Locate the cell with the specified text and output its [x, y] center coordinate. 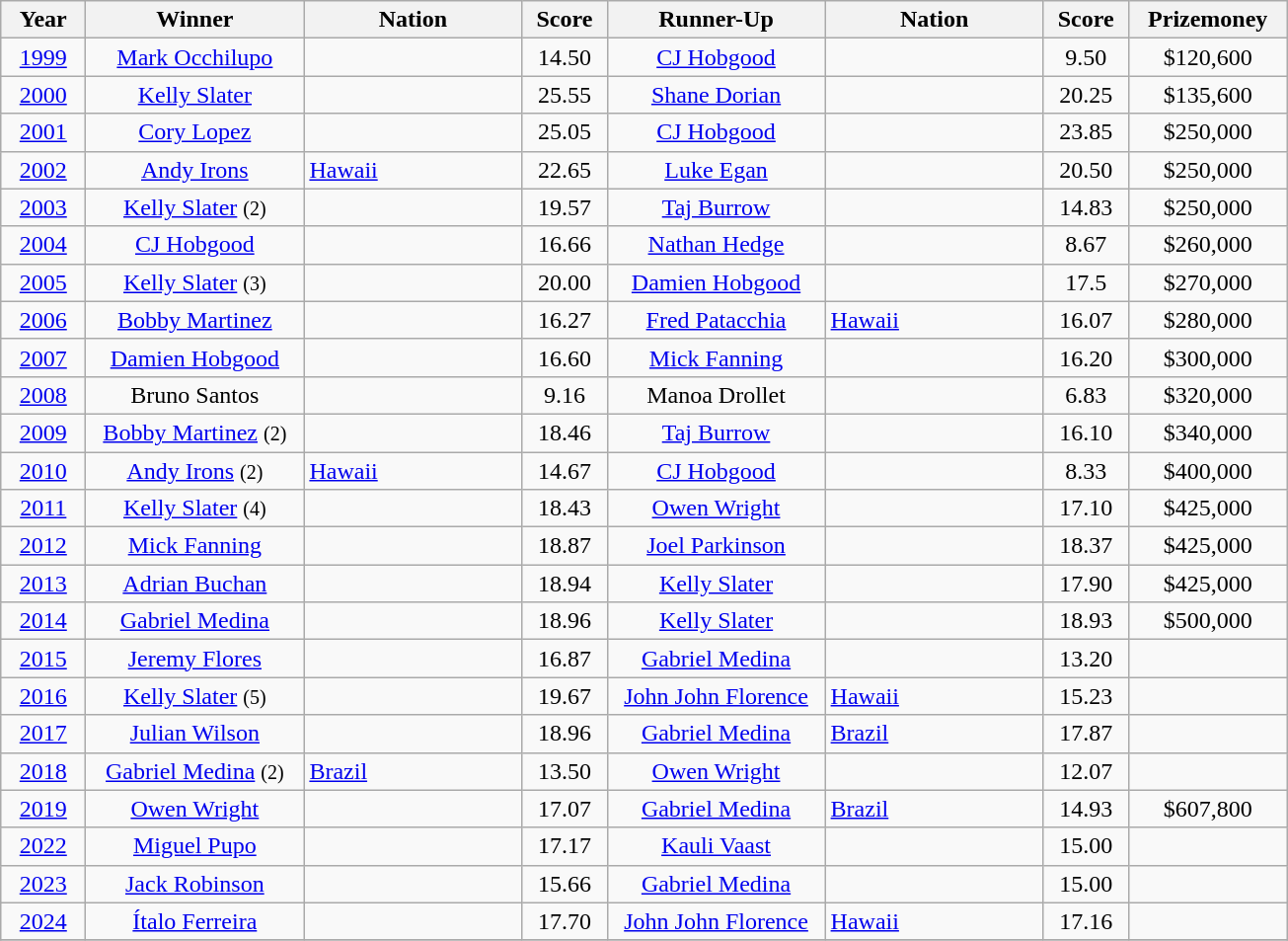
13.50 [565, 771]
18.93 [1086, 621]
Manoa Drollet [717, 395]
17.16 [1086, 921]
Julian Wilson [195, 734]
$300,000 [1208, 357]
Kelly Slater (5) [195, 696]
18.37 [1086, 546]
Ítalo Ferreira [195, 921]
$320,000 [1208, 395]
17.10 [1086, 509]
2009 [43, 432]
16.60 [565, 357]
2002 [43, 170]
Cory Lopez [195, 132]
8.33 [1086, 471]
Gabriel Medina (2) [195, 771]
Winner [195, 20]
Joel Parkinson [717, 546]
2014 [43, 621]
19.57 [565, 207]
$270,000 [1208, 282]
2003 [43, 207]
22.65 [565, 170]
17.5 [1086, 282]
8.67 [1086, 245]
18.43 [565, 509]
2012 [43, 546]
18.94 [565, 584]
25.55 [565, 95]
14.83 [1086, 207]
15.66 [565, 884]
2016 [43, 696]
17.70 [565, 921]
2005 [43, 282]
17.17 [565, 846]
18.46 [565, 432]
16.27 [565, 320]
2015 [43, 659]
$260,000 [1208, 245]
2008 [43, 395]
17.87 [1086, 734]
14.67 [565, 471]
18.87 [565, 546]
2006 [43, 320]
Prizemoney [1208, 20]
9.16 [565, 395]
Kelly Slater (4) [195, 509]
$280,000 [1208, 320]
16.87 [565, 659]
Kauli Vaast [717, 846]
12.07 [1086, 771]
25.05 [565, 132]
Adrian Buchan [195, 584]
14.50 [565, 57]
2024 [43, 921]
Jack Robinson [195, 884]
Andy Irons (2) [195, 471]
9.50 [1086, 57]
2019 [43, 809]
2018 [43, 771]
19.67 [565, 696]
Jeremy Flores [195, 659]
2013 [43, 584]
2022 [43, 846]
1999 [43, 57]
17.07 [565, 809]
2023 [43, 884]
17.90 [1086, 584]
2007 [43, 357]
20.00 [565, 282]
Mark Occhilupo [195, 57]
2001 [43, 132]
2000 [43, 95]
$400,000 [1208, 471]
2004 [43, 245]
2017 [43, 734]
Kelly Slater (3) [195, 282]
Year [43, 20]
Luke Egan [717, 170]
Bobby Martinez [195, 320]
Shane Dorian [717, 95]
16.10 [1086, 432]
$500,000 [1208, 621]
$120,600 [1208, 57]
20.25 [1086, 95]
Andy Irons [195, 170]
13.20 [1086, 659]
6.83 [1086, 395]
$607,800 [1208, 809]
$135,600 [1208, 95]
15.23 [1086, 696]
Runner-Up [717, 20]
Bobby Martinez (2) [195, 432]
2010 [43, 471]
2011 [43, 509]
14.93 [1086, 809]
Miguel Pupo [195, 846]
Bruno Santos [195, 395]
$340,000 [1208, 432]
16.07 [1086, 320]
Nathan Hedge [717, 245]
Kelly Slater (2) [195, 207]
16.20 [1086, 357]
16.66 [565, 245]
23.85 [1086, 132]
20.50 [1086, 170]
Fred Patacchia [717, 320]
